Find where the given text appears and provide that cell's center as (X, Y) coordinate. 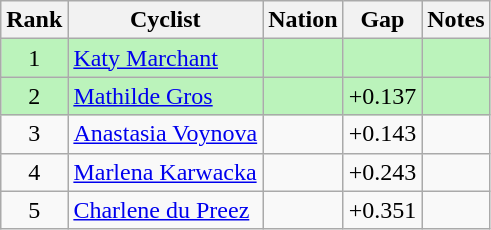
3 (34, 134)
Nation (303, 20)
Marlena Karwacka (166, 172)
4 (34, 172)
+0.137 (382, 96)
Katy Marchant (166, 58)
2 (34, 96)
+0.143 (382, 134)
Notes (456, 20)
Cyclist (166, 20)
5 (34, 210)
1 (34, 58)
+0.351 (382, 210)
Anastasia Voynova (166, 134)
Charlene du Preez (166, 210)
+0.243 (382, 172)
Mathilde Gros (166, 96)
Rank (34, 20)
Gap (382, 20)
